Determine the [X, Y] coordinate at the center of the cell enclosing the given text.  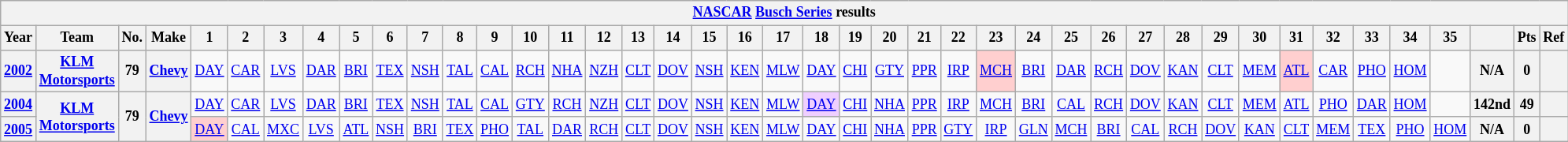
GLN [1033, 129]
20 [890, 38]
16 [745, 38]
4 [321, 38]
9 [495, 38]
3 [284, 38]
NASCAR Busch Series results [784, 13]
34 [1410, 38]
30 [1259, 38]
10 [530, 38]
2002 [19, 71]
49 [1526, 104]
23 [996, 38]
7 [425, 38]
18 [821, 38]
21 [925, 38]
No. [132, 38]
1 [209, 38]
Team [77, 38]
24 [1033, 38]
13 [638, 38]
22 [958, 38]
33 [1372, 38]
31 [1296, 38]
25 [1071, 38]
29 [1221, 38]
8 [460, 38]
6 [391, 38]
28 [1183, 38]
27 [1145, 38]
14 [673, 38]
2 [246, 38]
32 [1333, 38]
142nd [1492, 104]
26 [1109, 38]
Year [19, 38]
Pts [1526, 38]
11 [567, 38]
19 [855, 38]
2004 [19, 104]
35 [1451, 38]
Make [169, 38]
12 [604, 38]
5 [356, 38]
17 [783, 38]
MXC [284, 129]
15 [709, 38]
Ref [1554, 38]
2005 [19, 129]
